Pinpoint the cell where the given text exists, returning its (X, Y) midpoint coordinate. 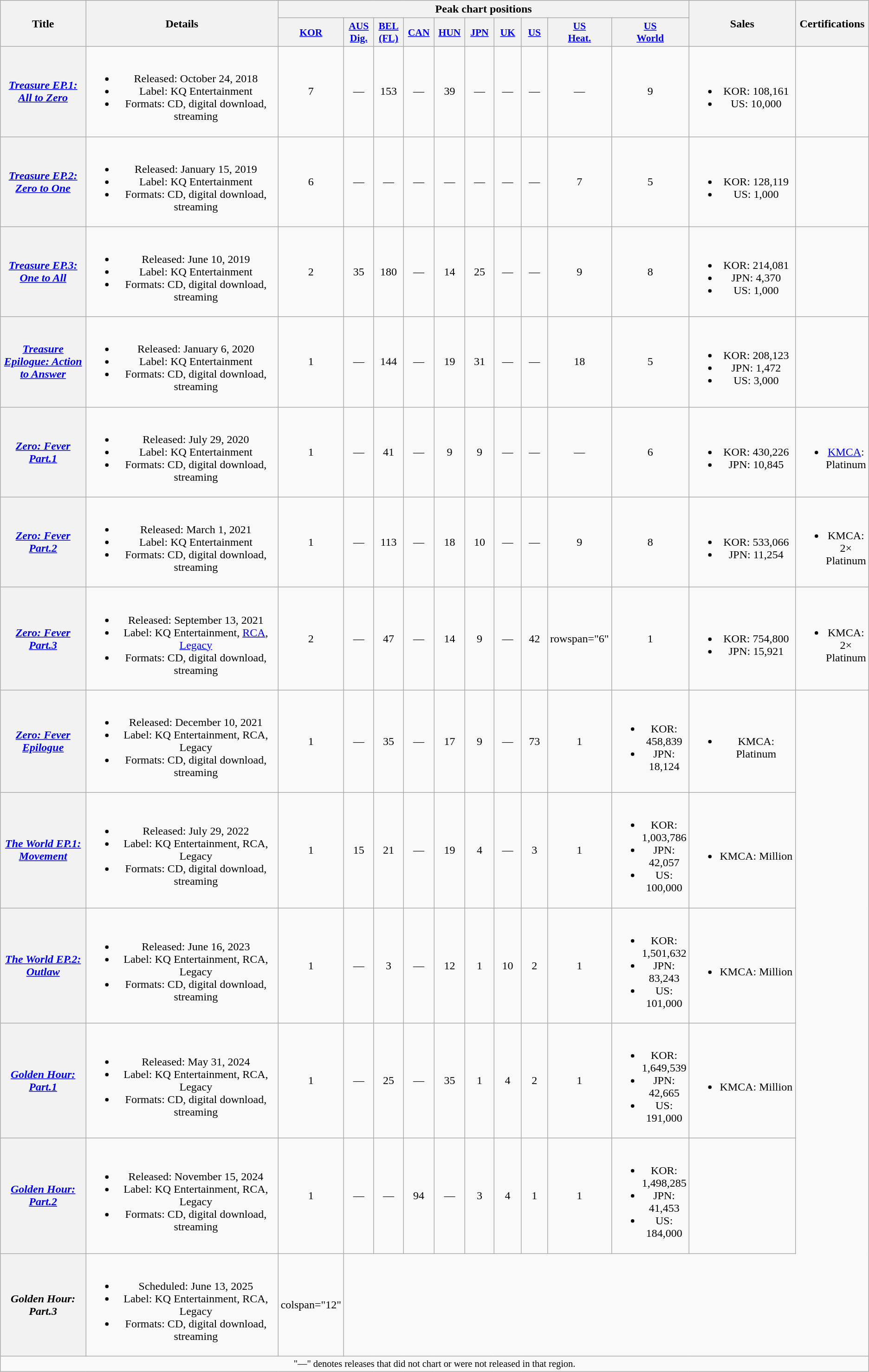
Treasure EP.1: All to Zero (43, 91)
KOR: 108,161US: 10,000 (742, 91)
144 (389, 362)
Released: October 24, 2018 Label: KQ EntertainmentFormats: CD, digital download, streaming (182, 91)
Released: June 10, 2019Label: KQ EntertainmentFormats: CD, digital download, streaming (182, 272)
KOR: 208,123JPN: 1,472 US: 3,000 (742, 362)
Peak chart positions (484, 9)
Released: November 15, 2024Label: KQ Entertainment, RCA, LegacyFormats: CD, digital download, streaming (182, 1196)
Released: January 15, 2019Label: KQ EntertainmentFormats: CD, digital download, streaming (182, 182)
KOR: 1,649,539JPN: 42,665US: 191,000 (650, 1081)
KOR: 533,066JPN: 11,254 (742, 542)
Released: December 10, 2021Label: KQ Entertainment, RCA, LegacyFormats: CD, digital download, streaming (182, 741)
Zero: Fever Part.1 (43, 452)
Zero: Fever Epilogue (43, 741)
47 (389, 638)
USWorld (650, 33)
KOR: 430,226JPN: 10,845 (742, 452)
Released: March 1, 2021Label: KQ EntertainmentFormats: CD, digital download, streaming (182, 542)
180 (389, 272)
Released: July 29, 2022Label: KQ Entertainment, RCA, LegacyFormats: CD, digital download, streaming (182, 850)
CAN (419, 33)
UK (508, 33)
15 (359, 850)
Released: January 6, 2020Label: KQ EntertainmentFormats: CD, digital download, streaming (182, 362)
KOR: 1,501,632JPN: 83,243 US: 101,000 (650, 965)
41 (389, 452)
94 (419, 1196)
Treasure EP.3: One to All (43, 272)
US (535, 33)
AUSDig. (359, 33)
KOR: 1,003,786JPN: 42,057US: 100,000 (650, 850)
The World EP.2: Outlaw (43, 965)
KOR: 1,498,285JPN: 41,453US: 184,000 (650, 1196)
Golden Hour: Part.3 (43, 1305)
Scheduled: June 13, 2025Label: KQ Entertainment, RCA, LegacyFormats: CD, digital download, streaming (182, 1305)
Treasure Epilogue: Action to Answer (43, 362)
Sales (742, 23)
17 (449, 741)
KOR (311, 33)
Details (182, 23)
113 (389, 542)
The World EP.1: Movement (43, 850)
colspan="12" (311, 1305)
21 (389, 850)
31 (480, 362)
73 (535, 741)
KOR: 754,800JPN: 15,921 (742, 638)
Released: May 31, 2024Label: KQ Entertainment, RCA, LegacyFormats: CD, digital download, streaming (182, 1081)
Title (43, 23)
Released: September 13, 2021Label: KQ Entertainment, RCA, LegacyFormats: CD, digital download, streaming (182, 638)
153 (389, 91)
Golden Hour: Part.1 (43, 1081)
KOR: 458,839JPN: 18,124 (650, 741)
Zero: Fever Part.3 (43, 638)
42 (535, 638)
KOR: 214,081JPN: 4,370 US: 1,000 (742, 272)
rowspan="6" (580, 638)
Treasure EP.2: Zero to One (43, 182)
Released: June 16, 2023Label: KQ Entertainment, RCA, LegacyFormats: CD, digital download, streaming (182, 965)
Certifications (832, 23)
"—" denotes releases that did not chart or were not released in that region. (434, 1364)
39 (449, 91)
Golden Hour: Part.2 (43, 1196)
12 (449, 965)
Released: July 29, 2020Label: KQ EntertainmentFormats: CD, digital download, streaming (182, 452)
JPN (480, 33)
USHeat. (580, 33)
HUN (449, 33)
Zero: Fever Part.2 (43, 542)
BEL(FL) (389, 33)
KOR: 128,119US: 1,000 (742, 182)
